Provide the [X, Y] coordinate of the cell's center where the given text is located.  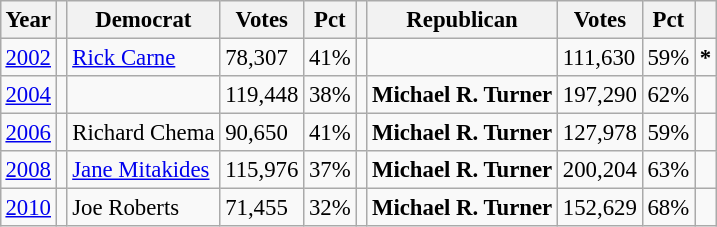
2010 [28, 208]
* [706, 57]
Year [28, 20]
111,630 [600, 57]
197,290 [600, 95]
127,978 [600, 133]
32% [330, 208]
78,307 [262, 57]
Democrat [144, 20]
71,455 [262, 208]
2008 [28, 170]
2002 [28, 57]
119,448 [262, 95]
Rick Carne [144, 57]
Joe Roberts [144, 208]
90,650 [262, 133]
38% [330, 95]
37% [330, 170]
Republican [462, 20]
Jane Mitakides [144, 170]
2004 [28, 95]
115,976 [262, 170]
200,204 [600, 170]
Richard Chema [144, 133]
2006 [28, 133]
68% [668, 208]
152,629 [600, 208]
63% [668, 170]
62% [668, 95]
